Provide the (x, y) coordinate of the cell's center where the given text is located.  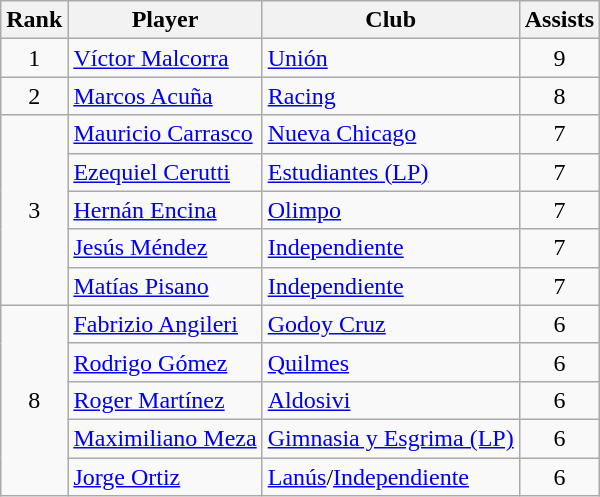
1 (34, 58)
Racing (390, 96)
Rodrigo Gómez (165, 362)
Roger Martínez (165, 400)
Jorge Ortiz (165, 477)
Unión (390, 58)
Ezequiel Cerutti (165, 172)
3 (34, 210)
Hernán Encina (165, 210)
Club (390, 20)
Gimnasia y Esgrima (LP) (390, 438)
Aldosivi (390, 400)
Marcos Acuña (165, 96)
Rank (34, 20)
Lanús/Independiente (390, 477)
Jesús Méndez (165, 248)
Player (165, 20)
Assists (559, 20)
Maximiliano Meza (165, 438)
Matías Pisano (165, 286)
9 (559, 58)
Víctor Malcorra (165, 58)
2 (34, 96)
Estudiantes (LP) (390, 172)
Mauricio Carrasco (165, 134)
Quilmes (390, 362)
Nueva Chicago (390, 134)
Godoy Cruz (390, 324)
Olimpo (390, 210)
Fabrizio Angileri (165, 324)
